Pinpoint the cell where the given text exists, returning its [x, y] midpoint coordinate. 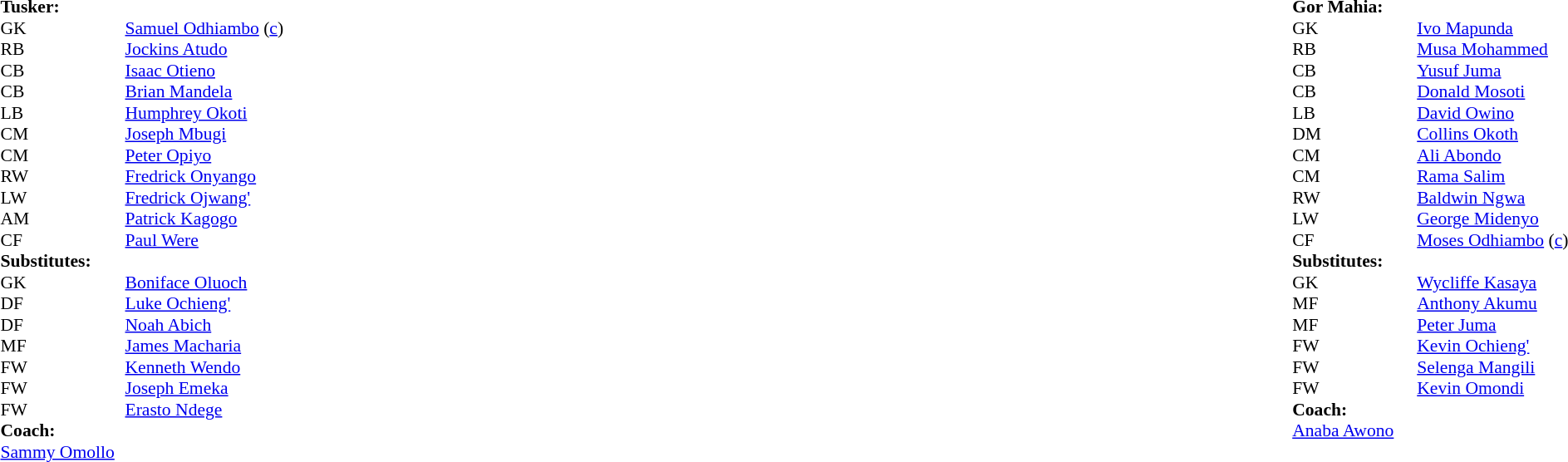
Isaac Otieno [204, 71]
Joseph Mbugi [204, 134]
Kenneth Wendo [204, 367]
Anaba Awono [1430, 431]
Fredrick Onyango [204, 177]
Peter Juma [1492, 325]
Ali Abondo [1492, 155]
Ivo Mapunda [1492, 28]
Collins Okoth [1492, 134]
Peter Opiyo [204, 155]
Brian Mandela [204, 92]
Paul Were [204, 240]
David Owino [1492, 113]
Rama Salim [1492, 177]
Jockins Atudo [204, 49]
Donald Mosoti [1492, 92]
Wycliffe Kasaya [1492, 283]
Baldwin Ngwa [1492, 198]
Erasto Ndege [204, 410]
AM [32, 219]
Moses Odhiambo (c) [1492, 240]
Samuel Odhiambo (c) [204, 28]
Boniface Oluoch [204, 283]
Joseph Emeka [204, 388]
Anthony Akumu [1492, 303]
Yusuf Juma [1492, 71]
Luke Ochieng' [204, 303]
Noah Abich [204, 325]
Musa Mohammed [1492, 49]
Fredrick Ojwang' [204, 198]
Patrick Kagogo [204, 219]
James Macharia [204, 346]
Humphrey Okoti [204, 113]
DM [1323, 134]
Kevin Ochieng' [1492, 346]
Kevin Omondi [1492, 388]
Selenga Mangili [1492, 367]
George Midenyo [1492, 219]
